For the text-containing cell, return its midpoint in [X, Y] coordinate format. 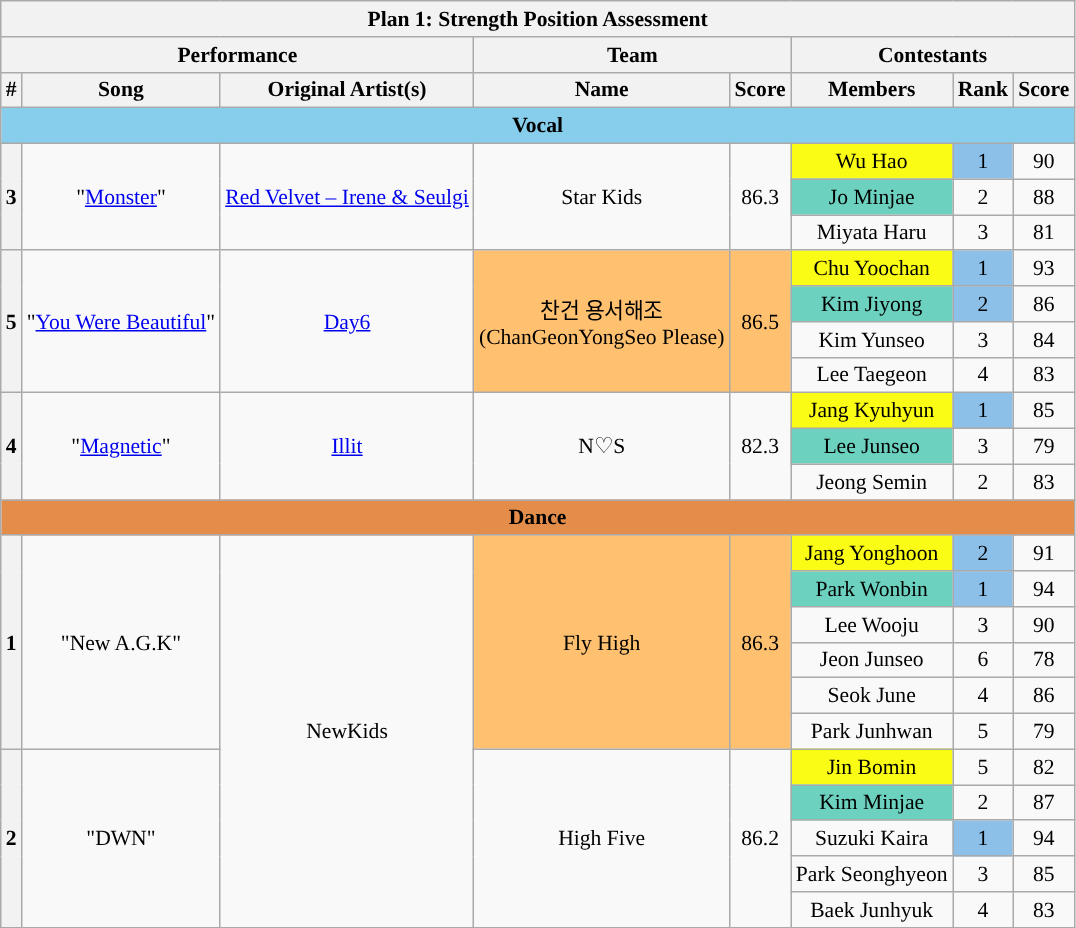
Jo Minjae [872, 197]
"Monster" [121, 198]
Original Artist(s) [347, 90]
Kim Jiyong [872, 304]
Jeon Junseo [872, 660]
93 [1044, 269]
"Magnetic" [121, 446]
Day6 [347, 322]
87 [1044, 803]
Chu Yoochan [872, 269]
Members [872, 90]
Seok June [872, 696]
"You Were Beautiful" [121, 322]
Lee Wooju [872, 625]
Lee Junseo [872, 447]
82.3 [760, 446]
High Five [602, 838]
Performance [238, 55]
Wu Hao [872, 162]
Park Junhwan [872, 732]
Dance [538, 518]
Park Seonghyeon [872, 874]
82 [1044, 767]
6 [984, 660]
Jeong Semin [872, 482]
Park Wonbin [872, 589]
Illit [347, 446]
78 [1044, 660]
Name [602, 90]
Contestants [933, 55]
NewKids [347, 732]
Kim Minjae [872, 803]
Suzuki Kaira [872, 839]
Baek Junhyuk [872, 910]
Kim Yunseo [872, 340]
Team [632, 55]
Red Velvet – Irene & Seulgi [347, 198]
88 [1044, 197]
찬건 용서해조(ChanGeonYongSeo Please) [602, 322]
Rank [984, 90]
Plan 1: Strength Position Assessment [538, 19]
Jang Yonghoon [872, 554]
91 [1044, 554]
"New A.G.K" [121, 643]
Song [121, 90]
Vocal [538, 126]
Lee Taegeon [872, 375]
81 [1044, 233]
84 [1044, 340]
N♡S [602, 446]
Jin Bomin [872, 767]
Miyata Haru [872, 233]
86.2 [760, 838]
Fly High [602, 643]
# [12, 90]
Jang Kyuhyun [872, 411]
Star Kids [602, 198]
86.5 [760, 322]
"DWN" [121, 838]
